Output the [x, y] coordinate of the center of the cell containing the given text.  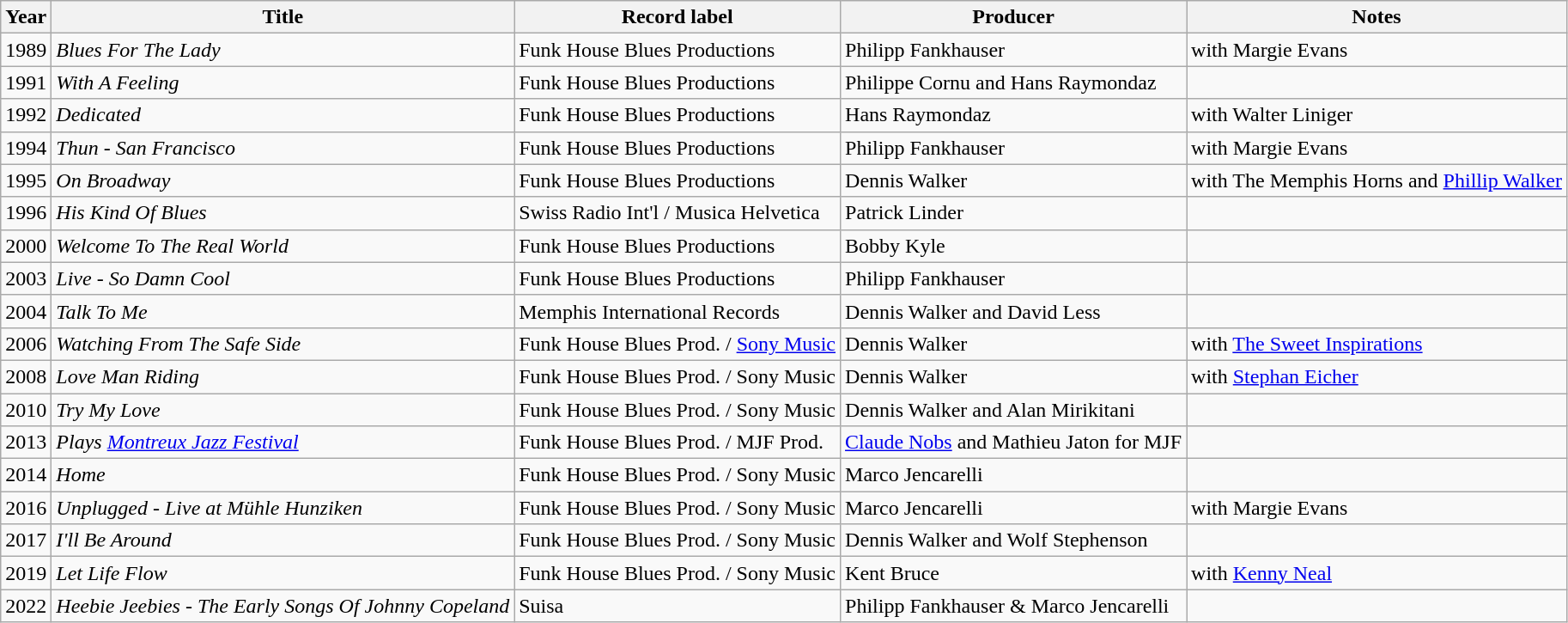
Dedicated [283, 115]
1995 [26, 180]
2003 [26, 278]
with Kenny Neal [1377, 573]
I'll Be Around [283, 541]
Record label [678, 17]
2022 [26, 606]
Patrick Linder [1013, 213]
1991 [26, 82]
Home [283, 475]
2016 [26, 508]
2008 [26, 376]
1996 [26, 213]
Heebie Jeebies - The Early Songs Of Johnny Copeland [283, 606]
Year [26, 17]
with Walter Liniger [1377, 115]
With A Feeling [283, 82]
Talk To Me [283, 311]
2019 [26, 573]
Title [283, 17]
Philipp Fankhauser & Marco Jencarelli [1013, 606]
2006 [26, 344]
Suisa [678, 606]
Let Life Flow [283, 573]
Welcome To The Real World [283, 246]
Love Man Riding [283, 376]
Watching From The Safe Side [283, 344]
2014 [26, 475]
On Broadway [283, 180]
Memphis International Records [678, 311]
2017 [26, 541]
Dennis Walker and Alan Mirikitani [1013, 410]
1989 [26, 50]
with Stephan Eicher [1377, 376]
2000 [26, 246]
Dennis Walker and Wolf Stephenson [1013, 541]
Funk House Blues Prod. / MJF Prod. [678, 443]
with The Memphis Horns and Phillip Walker [1377, 180]
Plays Montreux Jazz Festival [283, 443]
Bobby Kyle [1013, 246]
Dennis Walker and David Less [1013, 311]
Live - So Damn Cool [283, 278]
Claude Nobs and Mathieu Jaton for MJF [1013, 443]
Unplugged - Live at Mühle Hunziken [283, 508]
1994 [26, 148]
2013 [26, 443]
2004 [26, 311]
Hans Raymondaz [1013, 115]
Philippe Cornu and Hans Raymondaz [1013, 82]
Try My Love [283, 410]
His Kind Of Blues [283, 213]
1992 [26, 115]
Kent Bruce [1013, 573]
Notes [1377, 17]
Blues For The Lady [283, 50]
with The Sweet Inspirations [1377, 344]
Swiss Radio Int'l / Musica Helvetica [678, 213]
2010 [26, 410]
Thun - San Francisco [283, 148]
Producer [1013, 17]
